Identify which cell holds the provided text, then report its (x, y) central coordinate. 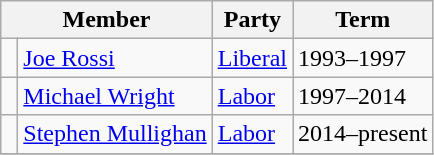
Michael Wright (115, 96)
Liberal (252, 58)
2014–present (363, 134)
Member (106, 20)
Term (363, 20)
1993–1997 (363, 58)
1997–2014 (363, 96)
Party (252, 20)
Stephen Mullighan (115, 134)
Joe Rossi (115, 58)
